Extract the (x, y) coordinate from the center of the cell holding the provided text.  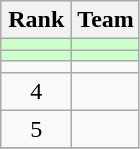
Rank (36, 20)
Team (106, 20)
4 (36, 91)
5 (36, 129)
